Locate the cell with the specified text and output its [x, y] center coordinate. 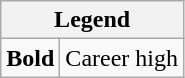
Legend [92, 20]
Career high [122, 58]
Bold [30, 58]
